For the text-containing cell, return its midpoint in [x, y] coordinate format. 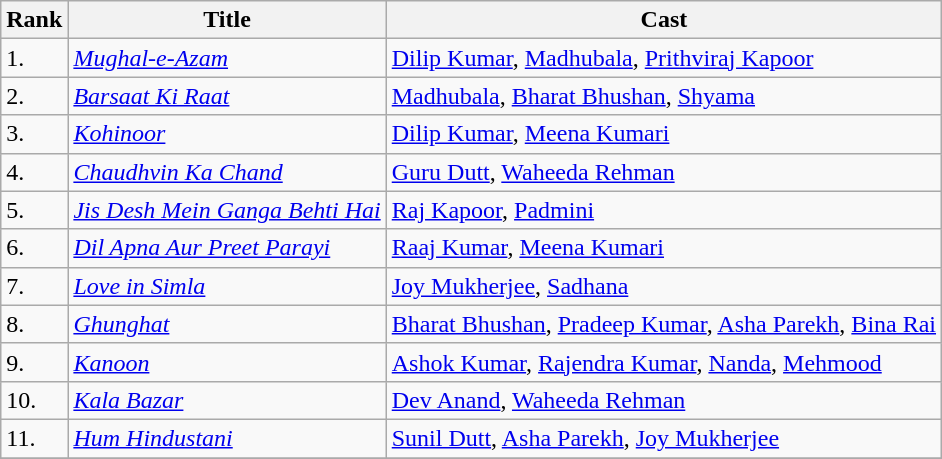
Raj Kapoor, Padmini [664, 210]
Madhubala, Bharat Bhushan, Shyama [664, 96]
Sunil Dutt, Asha Parekh, Joy Mukherjee [664, 438]
6. [34, 248]
Title [227, 20]
Hum Hindustani [227, 438]
3. [34, 134]
Dilip Kumar, Madhubala, Prithviraj Kapoor [664, 58]
Joy Mukherjee, Sadhana [664, 286]
Guru Dutt, Waheeda Rehman [664, 172]
Ashok Kumar, Rajendra Kumar, Nanda, Mehmood [664, 362]
Kohinoor [227, 134]
Kanoon [227, 362]
Rank [34, 20]
Dev Anand, Waheeda Rehman [664, 400]
Ghunghat [227, 324]
Kala Bazar [227, 400]
8. [34, 324]
Raaj Kumar, Meena Kumari [664, 248]
Jis Desh Mein Ganga Behti Hai [227, 210]
9. [34, 362]
7. [34, 286]
Chaudhvin Ka Chand [227, 172]
Cast [664, 20]
1. [34, 58]
4. [34, 172]
Love in Simla [227, 286]
Dil Apna Aur Preet Parayi [227, 248]
Barsaat Ki Raat [227, 96]
11. [34, 438]
10. [34, 400]
2. [34, 96]
Dilip Kumar, Meena Kumari [664, 134]
Bharat Bhushan, Pradeep Kumar, Asha Parekh, Bina Rai [664, 324]
Mughal-e-Azam [227, 58]
5. [34, 210]
